Capture the cell that displays the provided text and extract its (X, Y) central coordinate. 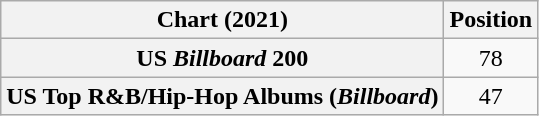
47 (491, 96)
US Billboard 200 (222, 58)
Chart (2021) (222, 20)
78 (491, 58)
Position (491, 20)
US Top R&B/Hip-Hop Albums (Billboard) (222, 96)
